Pinpoint the cell where the given text exists, returning its (X, Y) midpoint coordinate. 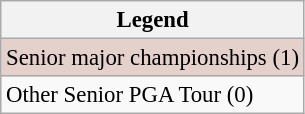
Senior major championships (1) (153, 58)
Other Senior PGA Tour (0) (153, 95)
Legend (153, 20)
